From the cell containing the given text, extract its center point as (X, Y) coordinate. 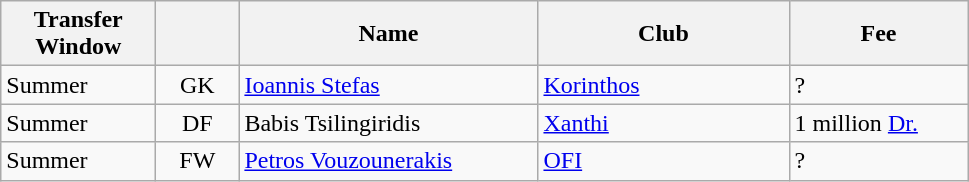
Fee (878, 34)
Babis Tsilingiridis (388, 123)
Petros Vouzounerakis (388, 161)
GK (198, 85)
1 million Dr. (878, 123)
Transfer Window (78, 34)
Name (388, 34)
OFI (664, 161)
Xanthi (664, 123)
Ioannis Stefas (388, 85)
FW (198, 161)
Korinthos (664, 85)
Club (664, 34)
DF (198, 123)
